Search for the cell housing the specified text and yield its [X, Y] center coordinate. 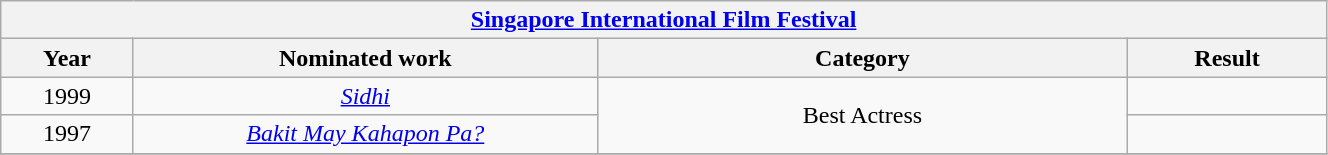
1997 [68, 134]
Best Actress [862, 115]
1999 [68, 96]
Category [862, 58]
Result [1228, 58]
Bakit May Kahapon Pa? [365, 134]
Sidhi [365, 96]
Year [68, 58]
Nominated work [365, 58]
Singapore International Film Festival [664, 20]
